Scan for the cell matching the given text and deliver its [X, Y] coordinate at center. 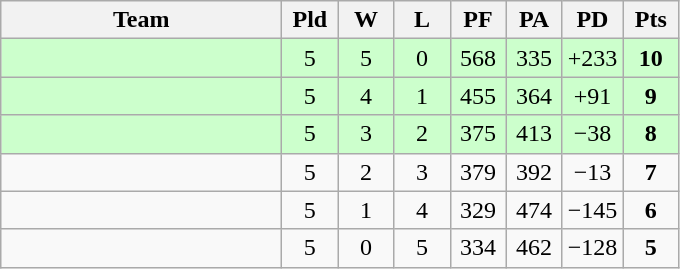
334 [478, 248]
−128 [592, 248]
364 [534, 96]
392 [534, 172]
568 [478, 58]
Pld [310, 20]
6 [651, 210]
−145 [592, 210]
Team [142, 20]
329 [478, 210]
PA [534, 20]
Pts [651, 20]
−38 [592, 134]
PD [592, 20]
W [366, 20]
455 [478, 96]
7 [651, 172]
335 [534, 58]
9 [651, 96]
L [422, 20]
+91 [592, 96]
PF [478, 20]
474 [534, 210]
−13 [592, 172]
8 [651, 134]
379 [478, 172]
10 [651, 58]
375 [478, 134]
+233 [592, 58]
413 [534, 134]
462 [534, 248]
